Return the (x, y) coordinate for the center point of the cell that contains the specified text.  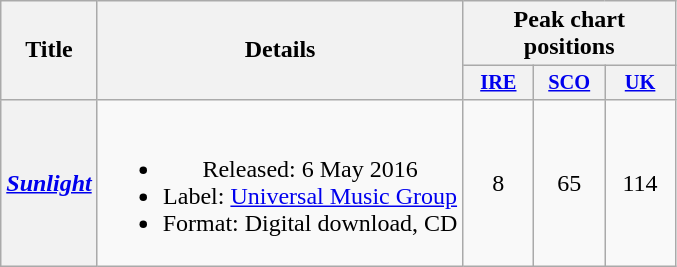
114 (640, 182)
Sunlight (49, 182)
SCO (570, 83)
8 (498, 182)
Released: 6 May 2016Label: Universal Music GroupFormat: Digital download, CD (280, 182)
65 (570, 182)
IRE (498, 83)
Title (49, 50)
UK (640, 83)
Peak chart positions (570, 34)
Details (280, 50)
